Extract the [X, Y] coordinate from the center of the cell holding the provided text.  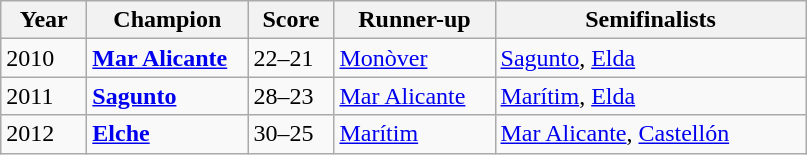
Mar Alicante, Castellón [650, 134]
Sagunto, Elda [650, 58]
Runner-up [414, 20]
Marítim [414, 134]
Sagunto [168, 96]
Score [291, 20]
22–21 [291, 58]
Marítim, Elda [650, 96]
2011 [44, 96]
30–25 [291, 134]
Semifinalists [650, 20]
Champion [168, 20]
Elche [168, 134]
28–23 [291, 96]
Monòver [414, 58]
2010 [44, 58]
Year [44, 20]
2012 [44, 134]
